Output the [X, Y] coordinate of the center of the cell containing the given text.  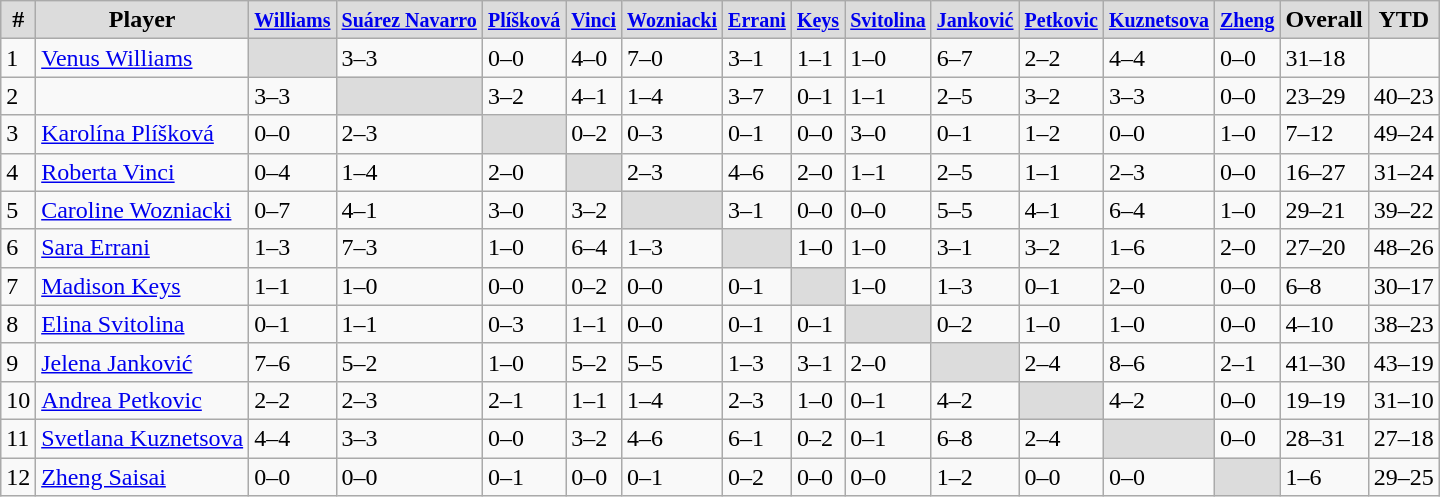
4–0 [594, 58]
8–6 [1158, 362]
31–10 [1404, 400]
Williams [292, 20]
43–19 [1404, 362]
0–4 [292, 172]
Madison Keys [142, 286]
27–20 [1324, 248]
Wozniacki [672, 20]
Zheng Saisai [142, 477]
Sara Errani [142, 248]
39–22 [1404, 210]
2 [18, 96]
Kuznetsova [1158, 20]
Vinci [594, 20]
Caroline Wozniacki [142, 210]
Jelena Janković [142, 362]
Player [142, 20]
8 [18, 324]
29–21 [1324, 210]
Andrea Petkovic [142, 400]
28–31 [1324, 438]
Svitolina [888, 20]
31–18 [1324, 58]
23–29 [1324, 96]
40–23 [1404, 96]
31–24 [1404, 172]
# [18, 20]
Plíšková [524, 20]
29–25 [1404, 477]
Suárez Navarro [409, 20]
Zheng [1247, 20]
30–17 [1404, 286]
48–26 [1404, 248]
Karolína Plíšková [142, 134]
6–1 [758, 438]
Overall [1324, 20]
11 [18, 438]
0–7 [292, 210]
7–6 [292, 362]
16–27 [1324, 172]
Janković [975, 20]
12 [18, 477]
7–12 [1324, 134]
19–19 [1324, 400]
6–7 [975, 58]
Keys [818, 20]
27–18 [1404, 438]
4–10 [1324, 324]
10 [18, 400]
Elina Svitolina [142, 324]
Roberta Vinci [142, 172]
7–3 [409, 248]
38–23 [1404, 324]
Svetlana Kuznetsova [142, 438]
3–7 [758, 96]
5 [18, 210]
6 [18, 248]
9 [18, 362]
Petkovic [1061, 20]
7 [18, 286]
1 [18, 58]
7–0 [672, 58]
4 [18, 172]
49–24 [1404, 134]
41–30 [1324, 362]
YTD [1404, 20]
Errani [758, 20]
3 [18, 134]
Venus Williams [142, 58]
